Locate the cell with the specified text and output its [x, y] center coordinate. 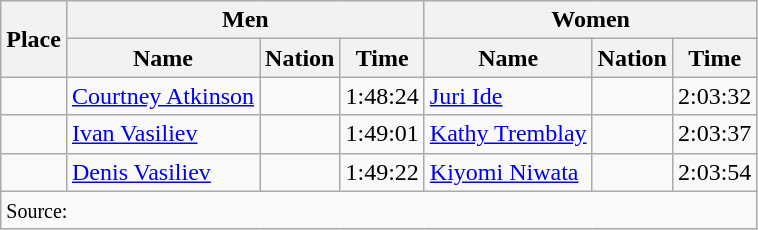
Kathy Tremblay [508, 134]
Denis Vasiliev [162, 172]
Kiyomi Niwata [508, 172]
Women [590, 20]
Men [245, 20]
Courtney Atkinson [162, 96]
2:03:32 [714, 96]
1:48:24 [382, 96]
Place [34, 39]
Juri Ide [508, 96]
2:03:54 [714, 172]
1:49:01 [382, 134]
2:03:37 [714, 134]
Source: [379, 210]
Ivan Vasiliev [162, 134]
1:49:22 [382, 172]
